Detect which cell encompasses the target text, then output its [x, y] center coordinate. 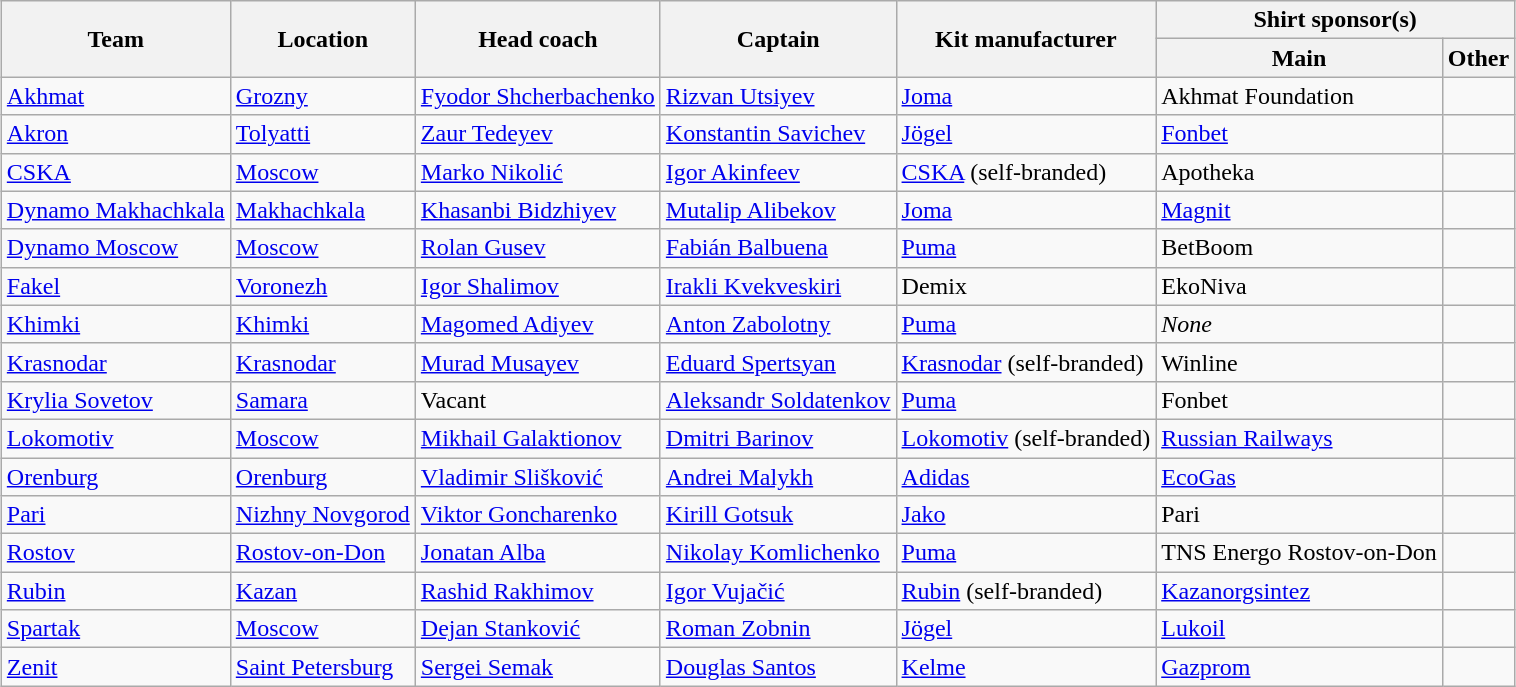
Fakel [116, 286]
Mutalip Alibekov [778, 210]
Rubin [116, 591]
Dynamo Makhachkala [116, 210]
Dmitri Barinov [778, 438]
Igor Akinfeev [778, 172]
Sergei Semak [538, 667]
Nikolay Komlichenko [778, 553]
Location [322, 39]
Rostov [116, 553]
Andrei Malykh [778, 477]
Gazprom [1300, 667]
BetBoom [1300, 248]
EcoGas [1300, 477]
Winline [1300, 362]
Shirt sponsor(s) [1336, 20]
Main [1300, 58]
Dejan Stanković [538, 629]
Murad Musayev [538, 362]
Head coach [538, 39]
Vladimir Slišković [538, 477]
Kelme [1026, 667]
Jako [1026, 515]
Nizhny Novgorod [322, 515]
Igor Vujačić [778, 591]
Kazan [322, 591]
Rizvan Utsiyev [778, 96]
Rashid Rakhimov [538, 591]
Zaur Tedeyev [538, 134]
Anton Zabolotny [778, 324]
Khasanbi Bidzhiyev [538, 210]
Magomed Adiyev [538, 324]
EkoNiva [1300, 286]
Eduard Spertsyan [778, 362]
Team [116, 39]
Fabián Balbuena [778, 248]
Irakli Kvekveskiri [778, 286]
Dynamo Moscow [116, 248]
Igor Shalimov [538, 286]
Makhachkala [322, 210]
Akhmat Foundation [1300, 96]
Spartak [116, 629]
Viktor Goncharenko [538, 515]
Kirill Gotsuk [778, 515]
TNS Energo Rostov-on-Don [1300, 553]
Russian Railways [1300, 438]
None [1300, 324]
Kit manufacturer [1026, 39]
Jonatan Alba [538, 553]
Samara [322, 400]
Kazanorgsintez [1300, 591]
Rolan Gusev [538, 248]
Other [1478, 58]
Roman Zobnin [778, 629]
Captain [778, 39]
Lokomotiv (self-branded) [1026, 438]
Grozny [322, 96]
Marko Nikolić [538, 172]
Vacant [538, 400]
Rubin (self-branded) [1026, 591]
Tolyatti [322, 134]
Akron [116, 134]
Lukoil [1300, 629]
Voronezh [322, 286]
Aleksandr Soldatenkov [778, 400]
CSKA [116, 172]
Demix [1026, 286]
Lokomotiv [116, 438]
Krasnodar (self-branded) [1026, 362]
Zenit [116, 667]
Douglas Santos [778, 667]
Fyodor Shcherbachenko [538, 96]
Adidas [1026, 477]
Akhmat [116, 96]
Krylia Sovetov [116, 400]
Rostov-on-Don [322, 553]
Apotheka [1300, 172]
Saint Petersburg [322, 667]
Mikhail Galaktionov [538, 438]
CSKA (self-branded) [1026, 172]
Magnit [1300, 210]
Konstantin Savichev [778, 134]
